Output the [X, Y] coordinate of the center of the cell containing the given text.  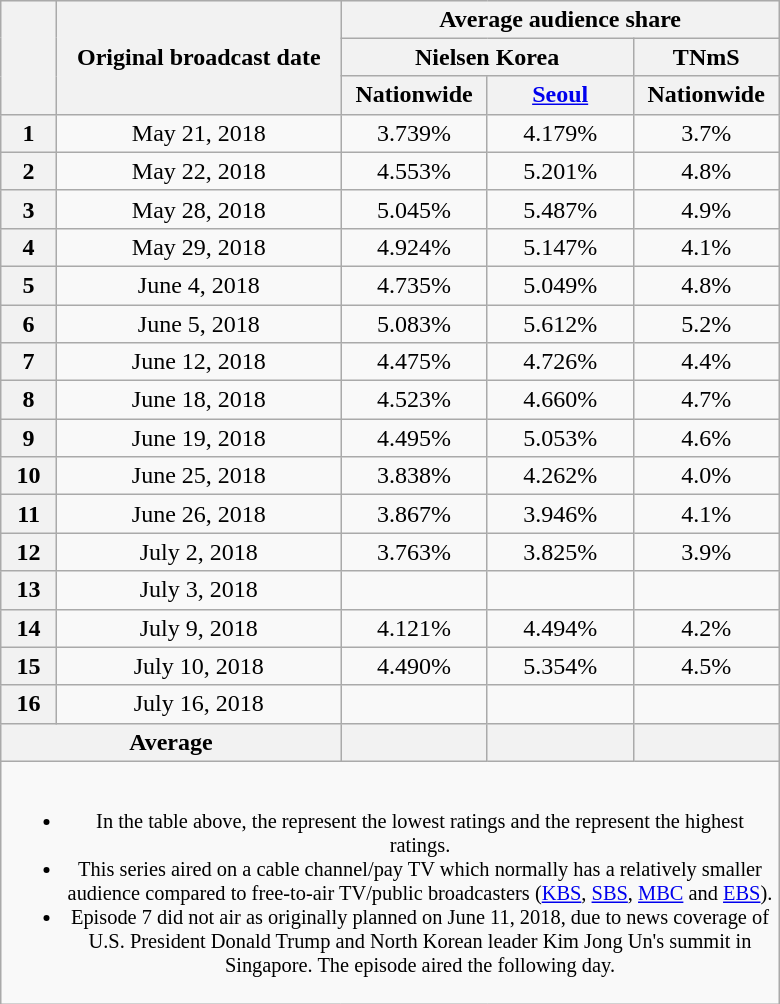
4.121% [414, 628]
July 2, 2018 [200, 552]
5.354% [560, 666]
May 29, 2018 [200, 247]
16 [29, 704]
9 [29, 438]
Average audience share [560, 19]
4.9% [706, 209]
July 9, 2018 [200, 628]
May 28, 2018 [200, 209]
7 [29, 362]
Seoul [560, 95]
Original broadcast date [200, 57]
July 16, 2018 [200, 704]
5.487% [560, 209]
5.612% [560, 323]
8 [29, 400]
3 [29, 209]
4.179% [560, 133]
June 12, 2018 [200, 362]
5.201% [560, 171]
June 18, 2018 [200, 400]
3.867% [414, 514]
4.523% [414, 400]
4.5% [706, 666]
TNmS [706, 57]
10 [29, 476]
June 26, 2018 [200, 514]
13 [29, 590]
June 25, 2018 [200, 476]
5.147% [560, 247]
4.495% [414, 438]
2 [29, 171]
3.763% [414, 552]
4.475% [414, 362]
3.7% [706, 133]
3.825% [560, 552]
3.9% [706, 552]
June 4, 2018 [200, 285]
15 [29, 666]
3.838% [414, 476]
4 [29, 247]
Nielsen Korea [487, 57]
5.2% [706, 323]
1 [29, 133]
4.660% [560, 400]
4.553% [414, 171]
4.726% [560, 362]
July 3, 2018 [200, 590]
3.946% [560, 514]
May 21, 2018 [200, 133]
June 5, 2018 [200, 323]
July 10, 2018 [200, 666]
4.924% [414, 247]
4.262% [560, 476]
14 [29, 628]
5.049% [560, 285]
12 [29, 552]
4.494% [560, 628]
5 [29, 285]
4.7% [706, 400]
4.0% [706, 476]
Average [171, 742]
3.739% [414, 133]
4.735% [414, 285]
5.045% [414, 209]
4.2% [706, 628]
4.490% [414, 666]
6 [29, 323]
4.4% [706, 362]
5.053% [560, 438]
May 22, 2018 [200, 171]
5.083% [414, 323]
June 19, 2018 [200, 438]
4.6% [706, 438]
11 [29, 514]
